Identify which cell holds the provided text, then report its [x, y] central coordinate. 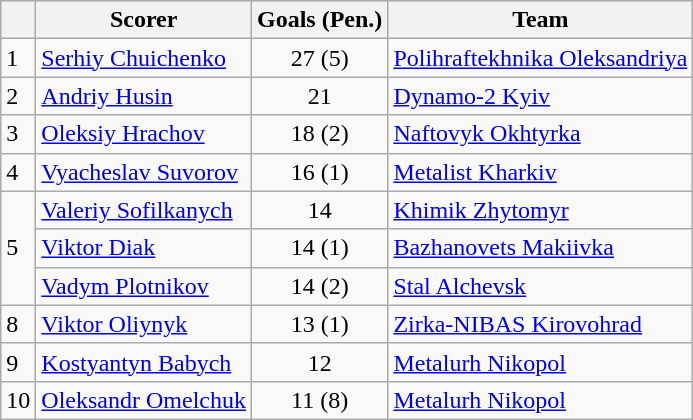
4 [18, 172]
Oleksandr Omelchuk [144, 400]
Metalist Kharkiv [540, 172]
Andriy Husin [144, 96]
2 [18, 96]
Zirka-NIBAS Kirovohrad [540, 324]
Goals (Pen.) [319, 20]
14 [319, 210]
14 (1) [319, 248]
1 [18, 58]
Khimik Zhytomyr [540, 210]
5 [18, 248]
Bazhanovets Makiivka [540, 248]
Dynamo-2 Kyiv [540, 96]
11 (8) [319, 400]
8 [18, 324]
21 [319, 96]
Team [540, 20]
18 (2) [319, 134]
Vyacheslav Suvorov [144, 172]
Viktor Oliynyk [144, 324]
16 (1) [319, 172]
13 (1) [319, 324]
Vadym Plotnikov [144, 286]
Valeriy Sofilkanych [144, 210]
Kostyantyn Babych [144, 362]
Oleksiy Hrachov [144, 134]
9 [18, 362]
Serhiy Chuichenko [144, 58]
27 (5) [319, 58]
Scorer [144, 20]
3 [18, 134]
Viktor Diak [144, 248]
Stal Alchevsk [540, 286]
14 (2) [319, 286]
12 [319, 362]
Naftovyk Okhtyrka [540, 134]
10 [18, 400]
Polihraftekhnika Oleksandriya [540, 58]
